Determine the [x, y] coordinate at the center of the cell enclosing the given text.  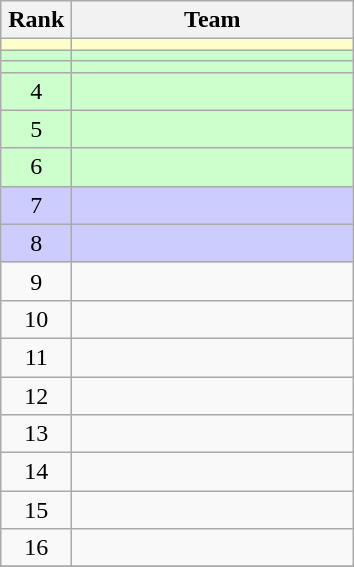
13 [36, 434]
5 [36, 129]
14 [36, 472]
9 [36, 281]
15 [36, 510]
7 [36, 205]
8 [36, 243]
6 [36, 167]
Rank [36, 20]
4 [36, 91]
10 [36, 319]
12 [36, 395]
Team [212, 20]
16 [36, 548]
11 [36, 357]
